Provide the [X, Y] coordinate of the cell's center where the given text is located.  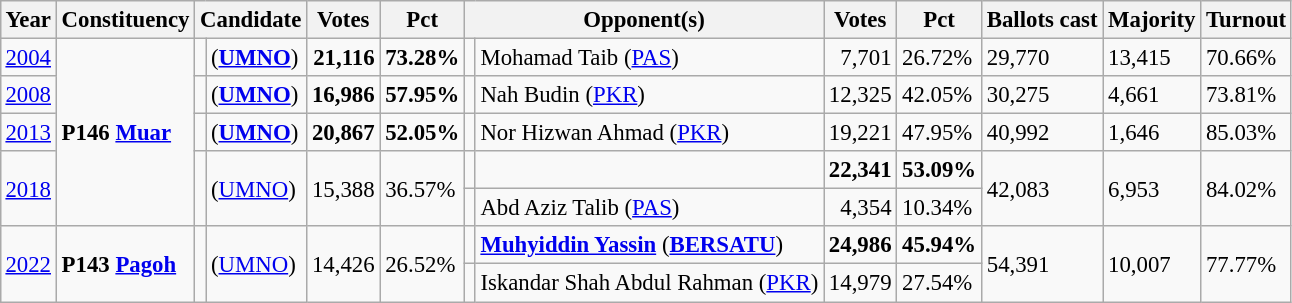
12,325 [860, 95]
4,661 [1152, 95]
Mohamad Taib (PAS) [649, 57]
30,275 [1042, 95]
Year [28, 20]
Candidate [251, 20]
40,992 [1042, 133]
P143 Pagoh [125, 264]
Constituency [125, 20]
4,354 [860, 208]
Nah Budin (PKR) [649, 95]
26.72% [940, 57]
24,986 [860, 245]
2018 [28, 188]
16,986 [344, 95]
73.81% [1246, 95]
Opponent(s) [644, 20]
42,083 [1042, 188]
2008 [28, 95]
29,770 [1042, 57]
Ballots cast [1042, 20]
13,415 [1152, 57]
P146 Muar [125, 132]
2004 [28, 57]
52.05% [422, 133]
26.52% [422, 264]
54,391 [1042, 264]
Iskandar Shah Abdul Rahman (PKR) [649, 283]
14,979 [860, 283]
47.95% [940, 133]
77.77% [1246, 264]
53.09% [940, 170]
85.03% [1246, 133]
27.54% [940, 283]
1,646 [1152, 133]
57.95% [422, 95]
7,701 [860, 57]
45.94% [940, 245]
84.02% [1246, 188]
6,953 [1152, 188]
Abd Aziz Talib (PAS) [649, 208]
10.34% [940, 208]
36.57% [422, 188]
19,221 [860, 133]
2022 [28, 264]
2013 [28, 133]
42.05% [940, 95]
20,867 [344, 133]
Nor Hizwan Ahmad (PKR) [649, 133]
73.28% [422, 57]
15,388 [344, 188]
Muhyiddin Yassin (BERSATU) [649, 245]
Turnout [1246, 20]
14,426 [344, 264]
70.66% [1246, 57]
Majority [1152, 20]
21,116 [344, 57]
22,341 [860, 170]
10,007 [1152, 264]
